Locate the cell with the specified text and output its (x, y) center coordinate. 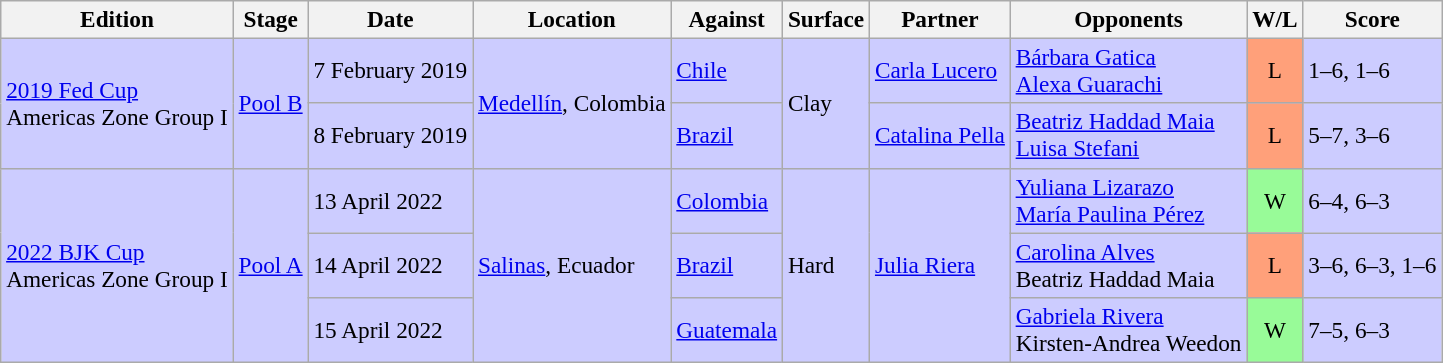
2022 BJK Cup Americas Zone Group I (117, 265)
Date (390, 19)
Julia Riera (940, 265)
Hard (826, 265)
Yuliana Lizarazo María Paulina Pérez (1128, 200)
Pool A (270, 265)
Clay (826, 103)
6–4, 6–3 (1372, 200)
Carolina Alves Beatriz Haddad Maia (1128, 264)
Catalina Pella (940, 136)
7–5, 6–3 (1372, 330)
13 April 2022 (390, 200)
Bárbara Gatica Alexa Guarachi (1128, 70)
Pool B (270, 103)
7 February 2019 (390, 70)
Score (1372, 19)
Chile (727, 70)
Carla Lucero (940, 70)
Medellín, Colombia (572, 103)
Surface (826, 19)
Gabriela Rivera Kirsten-Andrea Weedon (1128, 330)
Location (572, 19)
W/L (1275, 19)
15 April 2022 (390, 330)
Opponents (1128, 19)
2019 Fed Cup Americas Zone Group I (117, 103)
8 February 2019 (390, 136)
Stage (270, 19)
Salinas, Ecuador (572, 265)
1–6, 1–6 (1372, 70)
Edition (117, 19)
14 April 2022 (390, 264)
Beatriz Haddad Maia Luisa Stefani (1128, 136)
Partner (940, 19)
Colombia (727, 200)
5–7, 3–6 (1372, 136)
Against (727, 19)
3–6, 6–3, 1–6 (1372, 264)
Guatemala (727, 330)
